Provide the (X, Y) coordinate of the cell's center where the given text is located.  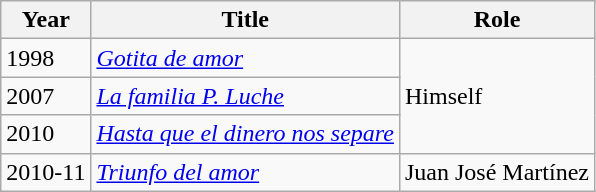
Year (46, 20)
Hasta que el dinero nos separe (246, 134)
La familia P. Luche (246, 96)
Title (246, 20)
2010-11 (46, 172)
2010 (46, 134)
2007 (46, 96)
Triunfo del amor (246, 172)
1998 (46, 58)
Gotita de amor (246, 58)
Himself (496, 96)
Role (496, 20)
Juan José Martínez (496, 172)
